Locate the cell with the specified text and output its (X, Y) center coordinate. 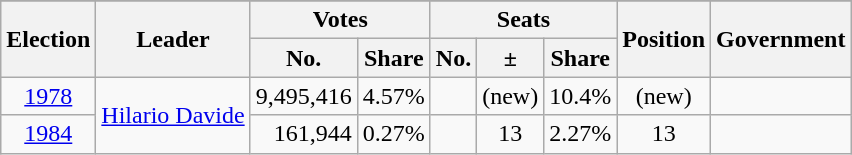
10.4% (580, 96)
Position (664, 39)
1978 (48, 96)
Hilario Davide (173, 115)
± (510, 58)
Government (781, 39)
1984 (48, 134)
Seats (523, 20)
Election (48, 39)
4.57% (394, 96)
Votes (340, 20)
161,944 (304, 134)
2.27% (580, 134)
Leader (173, 39)
9,495,416 (304, 96)
0.27% (394, 134)
